Capture the cell that displays the provided text and extract its [X, Y] central coordinate. 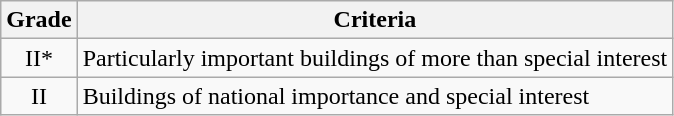
II* [39, 58]
II [39, 96]
Criteria [375, 20]
Buildings of national importance and special interest [375, 96]
Particularly important buildings of more than special interest [375, 58]
Grade [39, 20]
